Locate the cell with the specified text and output its [x, y] center coordinate. 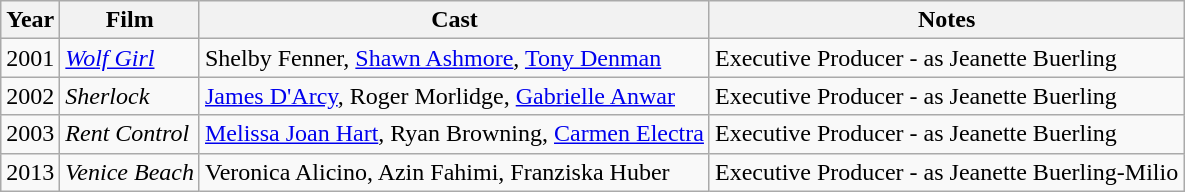
Venice Beach [130, 172]
Wolf Girl [130, 58]
James D'Arcy, Roger Morlidge, Gabrielle Anwar [454, 96]
Year [30, 20]
Rent Control [130, 134]
Shelby Fenner, Shawn Ashmore, Tony Denman [454, 58]
2003 [30, 134]
Notes [946, 20]
Melissa Joan Hart, Ryan Browning, Carmen Electra [454, 134]
Film [130, 20]
2001 [30, 58]
2002 [30, 96]
2013 [30, 172]
Executive Producer - as Jeanette Buerling-Milio [946, 172]
Veronica Alicino, Azin Fahimi, Franziska Huber [454, 172]
Sherlock [130, 96]
Cast [454, 20]
